Output the (x, y) coordinate of the center of the cell containing the given text.  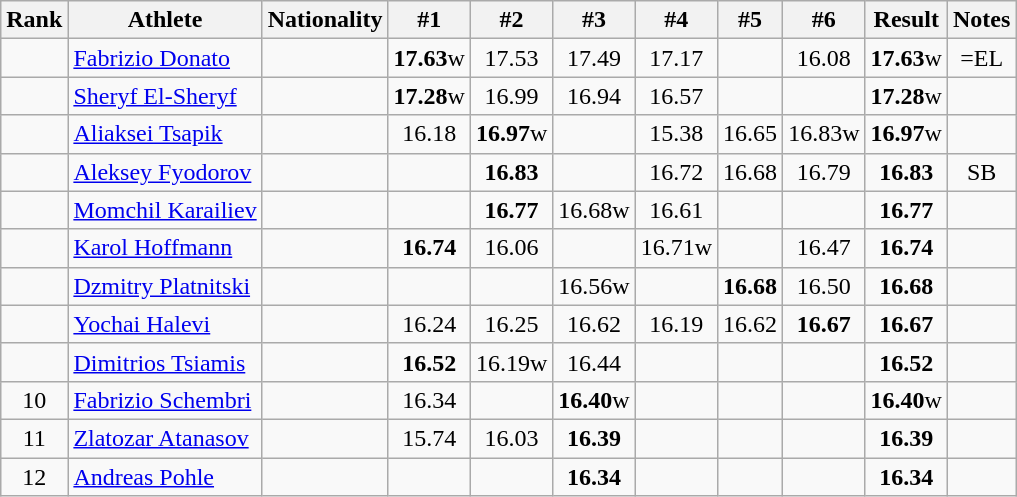
16.25 (511, 324)
Fabrizio Donato (165, 58)
15.38 (676, 134)
#6 (824, 20)
17.17 (676, 58)
Zlatozar Atanasov (165, 438)
16.44 (594, 362)
16.56w (594, 286)
Aleksey Fyodorov (165, 172)
17.49 (594, 58)
#5 (750, 20)
16.06 (511, 248)
Aliaksei Tsapik (165, 134)
16.18 (429, 134)
16.72 (676, 172)
15.74 (429, 438)
Momchil Karailiev (165, 210)
16.50 (824, 286)
Fabrizio Schembri (165, 400)
16.19 (676, 324)
16.57 (676, 96)
Notes (981, 20)
Rank (34, 20)
Sheryf El-Sheryf (165, 96)
10 (34, 400)
16.94 (594, 96)
Athlete (165, 20)
#4 (676, 20)
12 (34, 477)
Andreas Pohle (165, 477)
SB (981, 172)
11 (34, 438)
16.19w (511, 362)
=EL (981, 58)
16.65 (750, 134)
Dzmitry Platnitski (165, 286)
16.03 (511, 438)
Karol Hoffmann (165, 248)
16.68w (594, 210)
Yochai Halevi (165, 324)
16.71w (676, 248)
Dimitrios Tsiamis (165, 362)
#1 (429, 20)
16.79 (824, 172)
#2 (511, 20)
16.47 (824, 248)
16.83w (824, 134)
#3 (594, 20)
16.08 (824, 58)
Result (906, 20)
Nationality (325, 20)
16.61 (676, 210)
17.53 (511, 58)
16.99 (511, 96)
16.24 (429, 324)
